Identify which cell holds the provided text, then report its (X, Y) central coordinate. 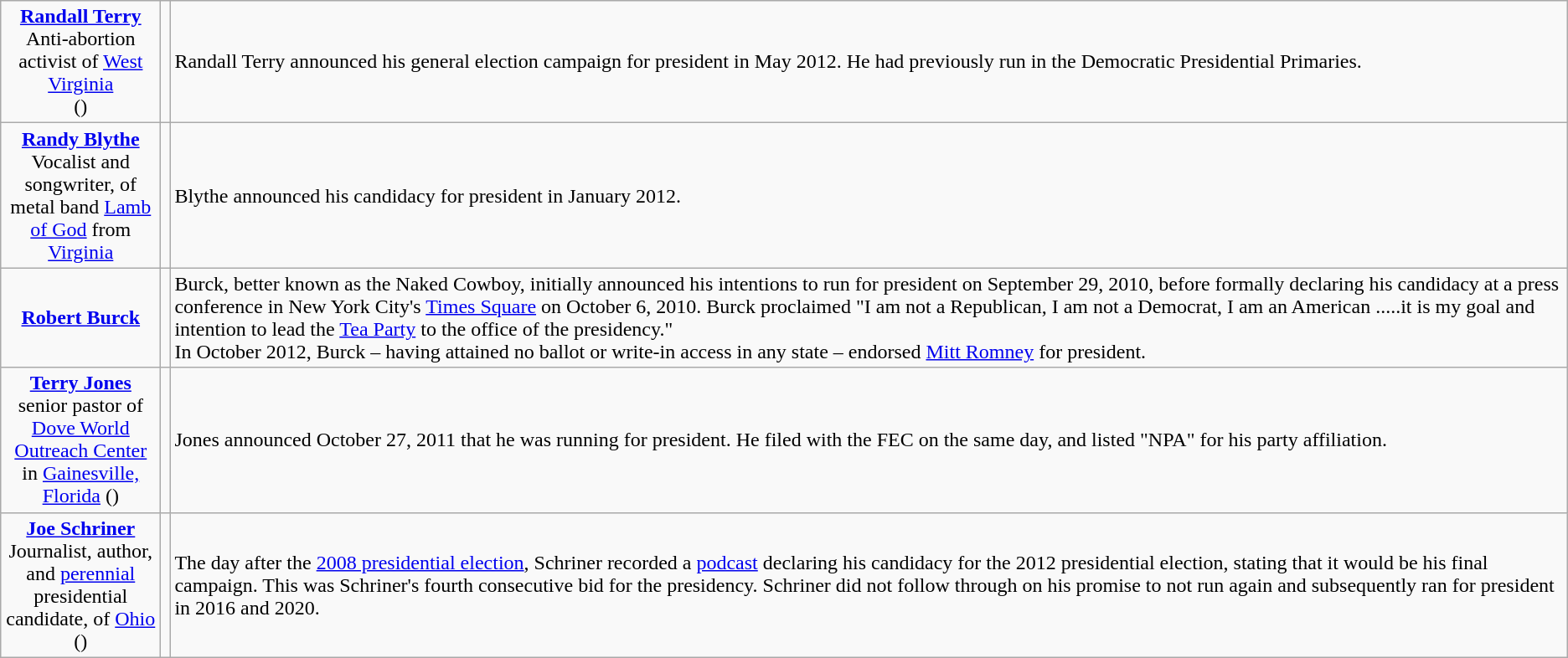
Robert Burck (80, 318)
Randall Terry announced his general election campaign for president in May 2012. He had previously run in the Democratic Presidential Primaries. (869, 62)
Blythe announced his candidacy for president in January 2012. (869, 196)
Terry Jonessenior pastor of Dove World Outreach Center in Gainesville, Florida () (80, 440)
Joe SchrinerJournalist, author, and perennial presidential candidate, of Ohio() (80, 584)
Randall TerryAnti-abortion activist of West Virginia() (80, 62)
Randy BlytheVocalist and songwriter, of metal band Lamb of God from Virginia (80, 196)
